Scan for the cell matching the given text and deliver its [x, y] coordinate at center. 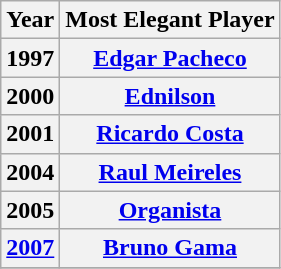
2000 [30, 96]
Edgar Pacheco [170, 58]
Raul Meireles [170, 172]
Organista [170, 210]
2001 [30, 134]
Year [30, 20]
Most Elegant Player [170, 20]
2005 [30, 210]
2004 [30, 172]
Bruno Gama [170, 248]
Ricardo Costa [170, 134]
2007 [30, 248]
Ednilson [170, 96]
1997 [30, 58]
